Identify which cell holds the provided text, then report its [x, y] central coordinate. 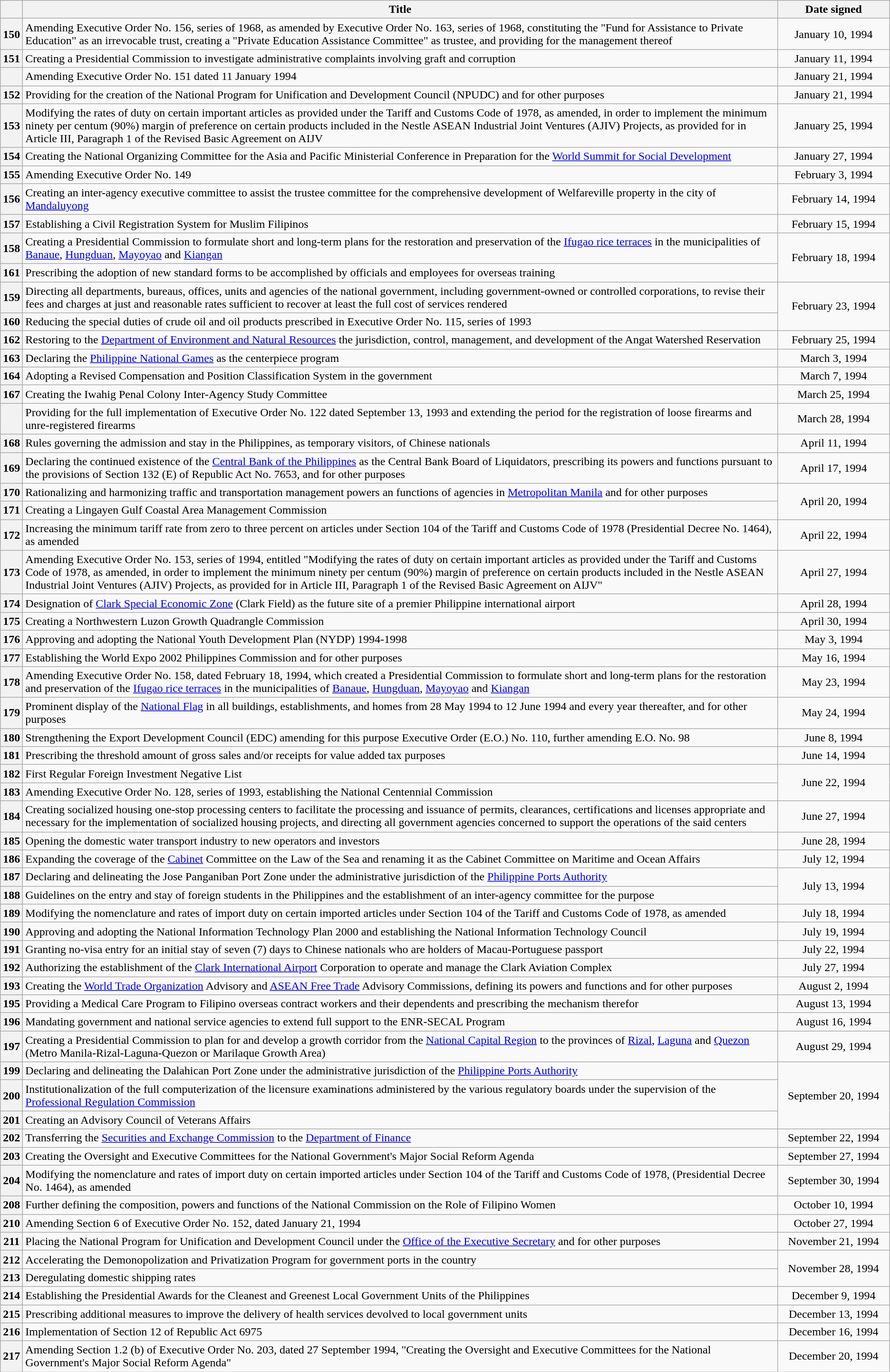
163 [11, 358]
159 [11, 297]
186 [11, 859]
153 [11, 126]
152 [11, 95]
190 [11, 931]
169 [11, 468]
208 [11, 1205]
170 [11, 492]
Creating a Northwestern Luzon Growth Quadrangle Commission [400, 621]
March 3, 1994 [833, 358]
162 [11, 340]
184 [11, 816]
April 11, 1994 [833, 443]
May 23, 1994 [833, 682]
Declaring the Philippine National Games as the centerpiece program [400, 358]
July 27, 1994 [833, 967]
154 [11, 156]
192 [11, 967]
210 [11, 1223]
Creating the Iwahig Penal Colony Inter-Agency Study Committee [400, 394]
June 22, 1994 [833, 783]
Amending Executive Order No. 149 [400, 175]
February 15, 1994 [833, 224]
January 10, 1994 [833, 34]
158 [11, 248]
176 [11, 639]
178 [11, 682]
203 [11, 1156]
Granting no-visa entry for an initial stay of seven (7) days to Chinese nationals who are holders of Macau-Portuguese passport [400, 949]
Mandating government and national service agencies to extend full support to the ENR-SECAL Program [400, 1022]
April 30, 1994 [833, 621]
Further defining the composition, powers and functions of the National Commission on the Role of Filipino Women [400, 1205]
April 22, 1994 [833, 535]
May 3, 1994 [833, 639]
February 14, 1994 [833, 199]
155 [11, 175]
July 22, 1994 [833, 949]
Amending Section 6 of Executive Order No. 152, dated January 21, 1994 [400, 1223]
March 7, 1994 [833, 376]
160 [11, 322]
Creating a Presidential Commission to investigate administrative complaints involving graft and corruption [400, 58]
December 9, 1994 [833, 1295]
213 [11, 1277]
September 20, 1994 [833, 1096]
October 10, 1994 [833, 1205]
March 28, 1994 [833, 418]
164 [11, 376]
204 [11, 1180]
196 [11, 1022]
June 8, 1994 [833, 738]
Deregulating domestic shipping rates [400, 1277]
August 13, 1994 [833, 1004]
Approving and adopting the National Information Technology Plan 2000 and establishing the National Information Technology Council [400, 931]
January 11, 1994 [833, 58]
Declaring and delineating the Jose Panganiban Port Zone under the administrative jurisdiction of the Philippine Ports Authority [400, 877]
188 [11, 895]
June 27, 1994 [833, 816]
Modifying the nomenclature and rates of import duty on certain imported articles under Section 104 of the Tariff and Customs Code of 1978, as amended [400, 913]
174 [11, 603]
Adopting a Revised Compensation and Position Classification System in the government [400, 376]
150 [11, 34]
August 2, 1994 [833, 986]
197 [11, 1046]
199 [11, 1071]
179 [11, 713]
November 21, 1994 [833, 1241]
161 [11, 272]
157 [11, 224]
Strengthening the Export Development Council (EDC) amending for this purpose Executive Order (E.O.) No. 110, further amending E.O. No. 98 [400, 738]
215 [11, 1314]
Creating the National Organizing Committee for the Asia and Pacific Ministerial Conference in Preparation for the World Summit for Social Development [400, 156]
January 25, 1994 [833, 126]
First Regular Foreign Investment Negative List [400, 774]
July 12, 1994 [833, 859]
Designation of Clark Special Economic Zone (Clark Field) as the future site of a premier Philippine international airport [400, 603]
Guidelines on the entry and stay of foreign students in the Philippines and the establishment of an inter-agency committee for the purpose [400, 895]
July 19, 1994 [833, 931]
Creating an Advisory Council of Veterans Affairs [400, 1120]
Placing the National Program for Unification and Development Council under the Office of the Executive Secretary and for other purposes [400, 1241]
200 [11, 1096]
December 13, 1994 [833, 1314]
December 20, 1994 [833, 1356]
Rules governing the admission and stay in the Philippines, as temporary visitors, of Chinese nationals [400, 443]
February 25, 1994 [833, 340]
202 [11, 1138]
November 28, 1994 [833, 1268]
April 27, 1994 [833, 572]
212 [11, 1259]
175 [11, 621]
May 24, 1994 [833, 713]
Establishing the Presidential Awards for the Cleanest and Greenest Local Government Units of the Philippines [400, 1295]
Transferring the Securities and Exchange Commission to the Department of Finance [400, 1138]
Creating the World Trade Organization Advisory and ASEAN Free Trade Advisory Commissions, defining its powers and functions and for other purposes [400, 986]
191 [11, 949]
182 [11, 774]
Establishing a Civil Registration System for Muslim Filipinos [400, 224]
Rationalizing and harmonizing traffic and transportation management powers an functions of agencies in Metropolitan Manila and for other purposes [400, 492]
Approving and adopting the National Youth Development Plan (NYDP) 1994-1998 [400, 639]
217 [11, 1356]
December 16, 1994 [833, 1332]
April 17, 1994 [833, 468]
August 16, 1994 [833, 1022]
Providing a Medical Care Program to Filipino overseas contract workers and their dependents and prescribing the mechanism therefor [400, 1004]
183 [11, 792]
Opening the domestic water transport industry to new operators and investors [400, 841]
193 [11, 986]
July 13, 1994 [833, 886]
Declaring and delineating the Dalahican Port Zone under the administrative jurisdiction of the Philippine Ports Authority [400, 1071]
177 [11, 658]
187 [11, 877]
Date signed [833, 10]
211 [11, 1241]
Amending Executive Order No. 151 dated 11 January 1994 [400, 77]
181 [11, 756]
Prescribing the adoption of new standard forms to be accomplished by officials and employees for overseas training [400, 272]
September 30, 1994 [833, 1180]
171 [11, 510]
189 [11, 913]
June 14, 1994 [833, 756]
Expanding the coverage of the Cabinet Committee on the Law of the Sea and renaming it as the Cabinet Committee on Maritime and Ocean Affairs [400, 859]
September 27, 1994 [833, 1156]
February 3, 1994 [833, 175]
214 [11, 1295]
216 [11, 1332]
Accelerating the Demonopolization and Privatization Program for government ports in the country [400, 1259]
151 [11, 58]
April 20, 1994 [833, 501]
201 [11, 1120]
Establishing the World Expo 2002 Philippines Commission and for other purposes [400, 658]
June 28, 1994 [833, 841]
185 [11, 841]
195 [11, 1004]
Prescribing the threshold amount of gross sales and/or receipts for value added tax purposes [400, 756]
Creating a Lingayen Gulf Coastal Area Management Commission [400, 510]
February 23, 1994 [833, 306]
July 18, 1994 [833, 913]
173 [11, 572]
Providing for the creation of the National Program for Unification and Development Council (NPUDC) and for other purposes [400, 95]
Authorizing the establishment of the Clark International Airport Corporation to operate and manage the Clark Aviation Complex [400, 967]
September 22, 1994 [833, 1138]
180 [11, 738]
172 [11, 535]
February 18, 1994 [833, 257]
167 [11, 394]
March 25, 1994 [833, 394]
Creating the Oversight and Executive Committees for the National Government's Major Social Reform Agenda [400, 1156]
May 16, 1994 [833, 658]
168 [11, 443]
Implementation of Section 12 of Republic Act 6975 [400, 1332]
April 28, 1994 [833, 603]
Reducing the special duties of crude oil and oil products prescribed in Executive Order No. 115, series of 1993 [400, 322]
October 27, 1994 [833, 1223]
Title [400, 10]
Prescribing additional measures to improve the delivery of health services devolved to local government units [400, 1314]
Amending Executive Order No. 128, series of 1993, establishing the National Centennial Commission [400, 792]
156 [11, 199]
August 29, 1994 [833, 1046]
January 27, 1994 [833, 156]
